Pinpoint the cell where the given text exists, returning its [x, y] midpoint coordinate. 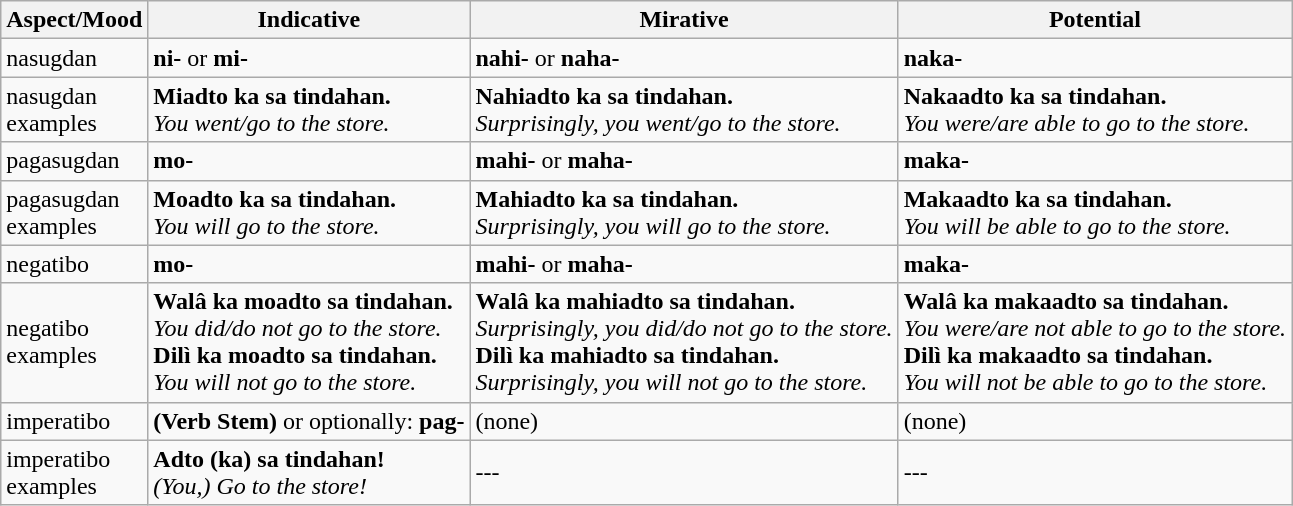
Nakaadto ka sa tindahan.You were/are able to go to the store. [1094, 110]
Makaadto ka sa tindahan.You will be able to go to the store. [1094, 212]
Aspect/Mood [74, 20]
Walâ ka makaadto sa tindahan.You were/are not able to go to the store.Dilì ka makaadto sa tindahan.You will not be able to go to the store. [1094, 342]
pagasugdan [74, 161]
imperatibo [74, 421]
pagasugdanexamples [74, 212]
Potential [1094, 20]
(Verb Stem) or optionally: pag- [309, 421]
nasugdanexamples [74, 110]
ni- or mi- [309, 58]
Mirative [684, 20]
nasugdan [74, 58]
negatiboexamples [74, 342]
Walâ ka moadto sa tindahan.You did/do not go to the store.Dilì ka moadto sa tindahan.You will not go to the store. [309, 342]
Walâ ka mahiadto sa tindahan.Surprisingly, you did/do not go to the store.Dilì ka mahiadto sa tindahan.Surprisingly, you will not go to the store. [684, 342]
Indicative [309, 20]
imperatiboexamples [74, 472]
Mahiadto ka sa tindahan.Surprisingly, you will go to the store. [684, 212]
Nahiadto ka sa tindahan.Surprisingly, you went/go to the store. [684, 110]
Miadto ka sa tindahan.You went/go to the store. [309, 110]
nahi- or naha- [684, 58]
Moadto ka sa tindahan.You will go to the store. [309, 212]
Adto (ka) sa tindahan!(You,) Go to the store! [309, 472]
naka- [1094, 58]
negatibo [74, 264]
